Detect which cell encompasses the target text, then output its [X, Y] center coordinate. 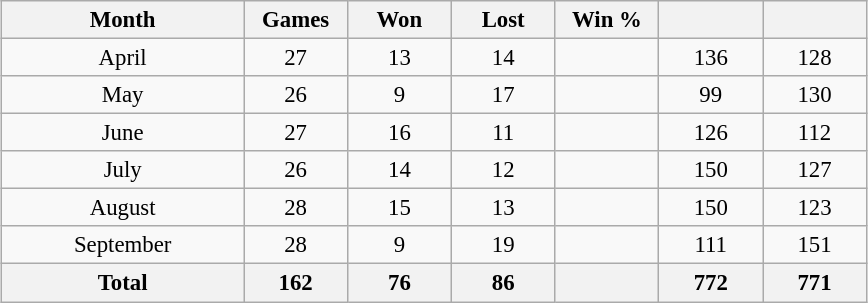
16 [399, 133]
126 [711, 133]
128 [815, 57]
136 [711, 57]
99 [711, 95]
Games [296, 20]
Won [399, 20]
April [123, 57]
86 [503, 283]
123 [815, 208]
130 [815, 95]
Lost [503, 20]
Total [123, 283]
771 [815, 283]
76 [399, 283]
Win % [607, 20]
151 [815, 245]
772 [711, 283]
127 [815, 170]
15 [399, 208]
September [123, 245]
17 [503, 95]
August [123, 208]
May [123, 95]
Month [123, 20]
111 [711, 245]
11 [503, 133]
June [123, 133]
19 [503, 245]
July [123, 170]
12 [503, 170]
162 [296, 283]
112 [815, 133]
